Locate the cell with the specified text and output its [X, Y] center coordinate. 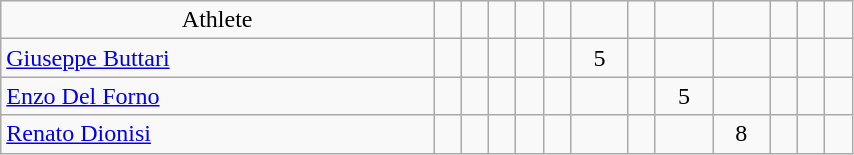
8 [742, 134]
Giuseppe Buttari [218, 58]
Enzo Del Forno [218, 96]
Renato Dionisi [218, 134]
Athlete [218, 20]
